From the cell containing the given text, extract its center point as (X, Y) coordinate. 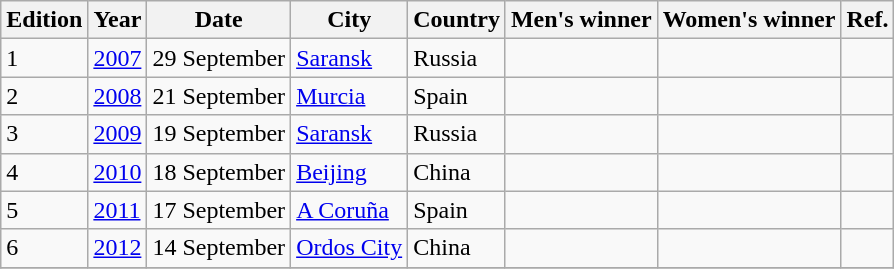
2010 (118, 172)
Beijing (350, 172)
Women's winner (749, 20)
Murcia (350, 96)
14 September (219, 248)
21 September (219, 96)
Year (118, 20)
Edition (44, 20)
4 (44, 172)
1 (44, 58)
City (350, 20)
2011 (118, 210)
Ref. (868, 20)
17 September (219, 210)
5 (44, 210)
Country (457, 20)
Ordos City (350, 248)
A Coruña (350, 210)
3 (44, 134)
19 September (219, 134)
2008 (118, 96)
2007 (118, 58)
29 September (219, 58)
Men's winner (581, 20)
2012 (118, 248)
2 (44, 96)
18 September (219, 172)
Date (219, 20)
2009 (118, 134)
6 (44, 248)
